Pinpoint the cell where the given text exists, returning its (X, Y) midpoint coordinate. 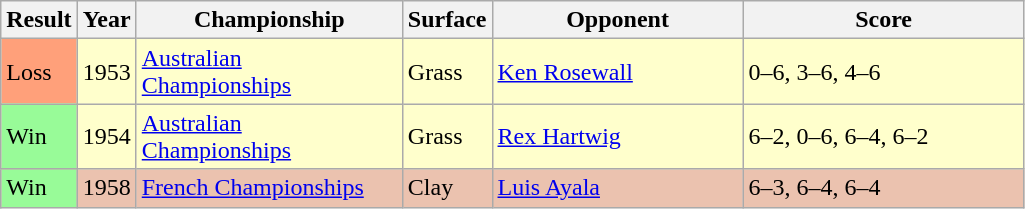
Luis Ayala (618, 188)
Championship (269, 20)
6–3, 6–4, 6–4 (884, 188)
Clay (447, 188)
1958 (106, 188)
Loss (39, 72)
1953 (106, 72)
Score (884, 20)
French Championships (269, 188)
Opponent (618, 20)
Rex Hartwig (618, 136)
6–2, 0–6, 6–4, 6–2 (884, 136)
Year (106, 20)
Surface (447, 20)
Ken Rosewall (618, 72)
1954 (106, 136)
0–6, 3–6, 4–6 (884, 72)
Result (39, 20)
